Identify which cell holds the provided text, then report its [x, y] central coordinate. 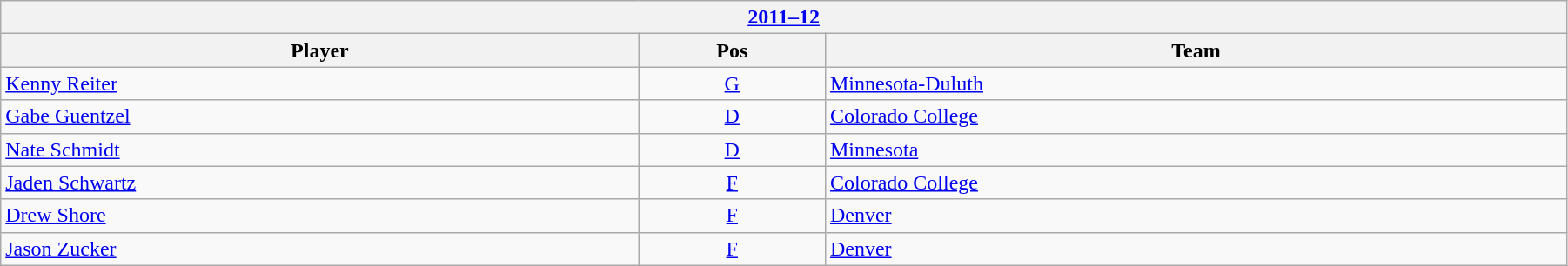
Player [320, 50]
Jaden Schwartz [320, 183]
Kenny Reiter [320, 83]
Nate Schmidt [320, 150]
Minnesota [1196, 150]
Gabe Guentzel [320, 116]
2011–12 [784, 17]
G [732, 83]
Jason Zucker [320, 249]
Drew Shore [320, 216]
Pos [732, 50]
Team [1196, 50]
Minnesota-Duluth [1196, 83]
